Output the [x, y] coordinate of the center of the cell containing the given text.  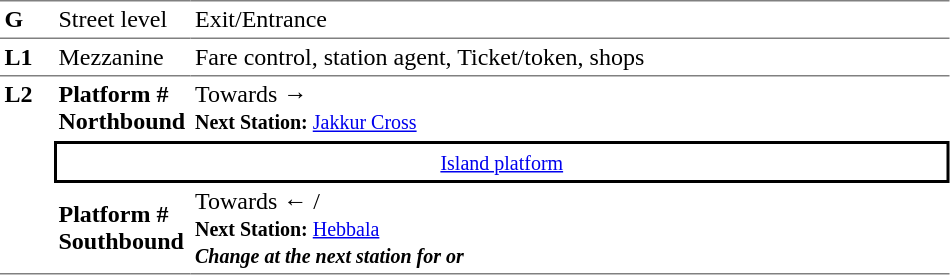
Mezzanine [122, 58]
G [27, 20]
Platform #Northbound [122, 108]
Platform #Southbound [122, 229]
Street level [122, 20]
Fare control, station agent, Ticket/token, shops [570, 58]
Towards ← / Next Station: HebbalaChange at the next station for or [570, 229]
Island platform [502, 162]
Towards → Next Station: Jakkur Cross [570, 108]
L1 [27, 58]
L2 [27, 175]
Exit/Entrance [570, 20]
